Identify which cell holds the provided text, then report its [x, y] central coordinate. 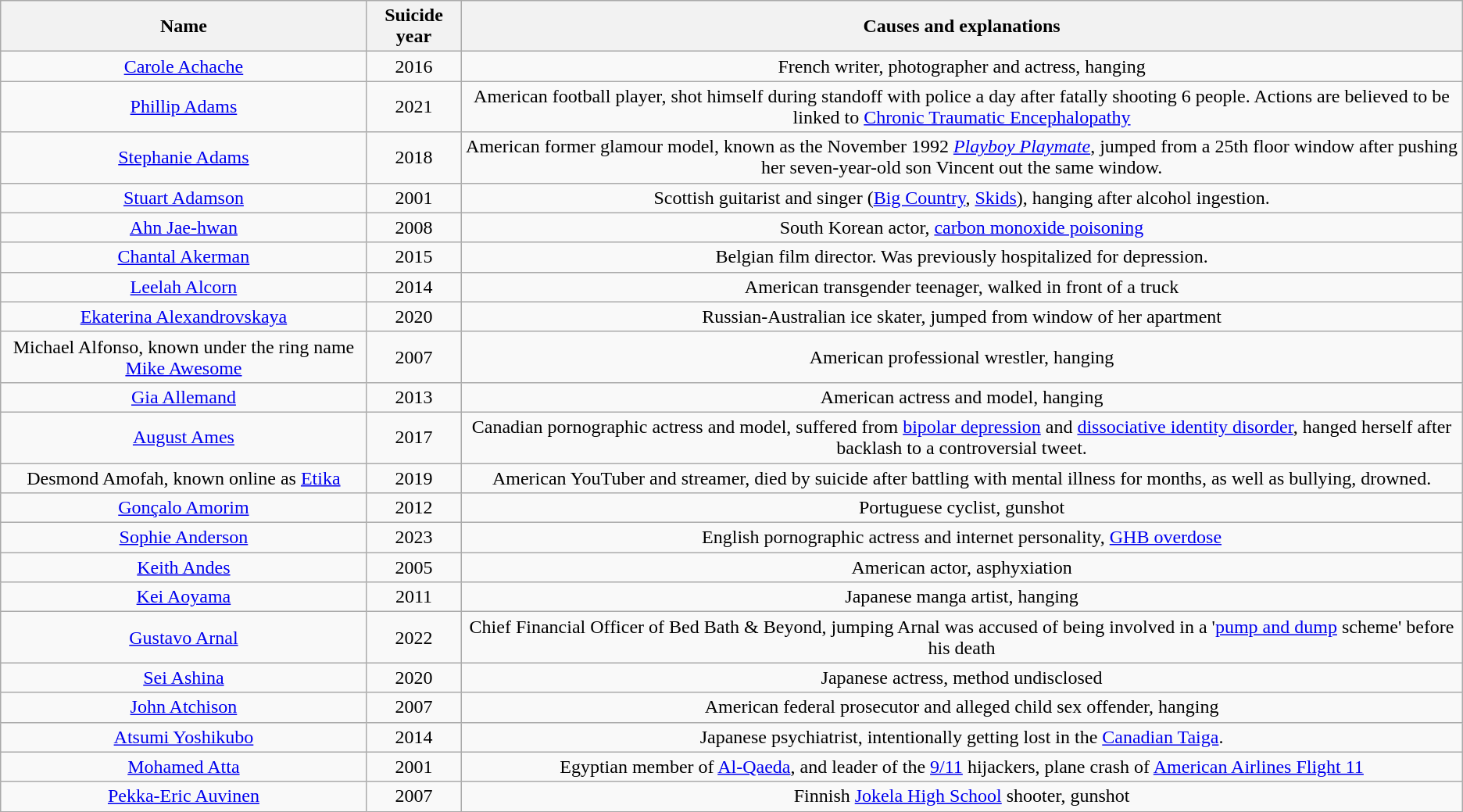
English pornographic actress and internet personality, GHB overdose [961, 538]
2017 [414, 438]
Stuart Adamson [184, 198]
Name [184, 27]
American YouTuber and streamer, died by suicide after battling with mental illness for months, as well as bullying, drowned. [961, 478]
Gia Allemand [184, 397]
2021 [414, 106]
Ahn Jae-hwan [184, 227]
American federal prosecutor and alleged child sex offender, hanging [961, 707]
Gonçalo Amorim [184, 508]
2023 [414, 538]
Keith Andes [184, 567]
Japanese psychiatrist, intentionally getting lost in the Canadian Taiga. [961, 737]
French writer, photographer and actress, hanging [961, 66]
Russian-Australian ice skater, jumped from window of her apartment [961, 317]
Chief Financial Officer of Bed Bath & Beyond, jumping Arnal was accused of being involved in a 'pump and dump scheme' before his death [961, 638]
Japanese manga artist, hanging [961, 597]
August Ames [184, 438]
Portuguese cyclist, gunshot [961, 508]
2019 [414, 478]
Mohamed Atta [184, 767]
Atsumi Yoshikubo [184, 737]
Carole Achache [184, 66]
Causes and explanations [961, 27]
Suicide year [414, 27]
Phillip Adams [184, 106]
American actress and model, hanging [961, 397]
2008 [414, 227]
2016 [414, 66]
Gustavo Arnal [184, 638]
2022 [414, 638]
Ekaterina Alexandrovskaya [184, 317]
Desmond Amofah, known online as Etika [184, 478]
Finnish Jokela High School shooter, gunshot [961, 796]
Japanese actress, method undisclosed [961, 678]
American professional wrestler, hanging [961, 356]
American actor, asphyxiation [961, 567]
2011 [414, 597]
2015 [414, 257]
Scottish guitarist and singer (Big Country, Skids), hanging after alcohol ingestion. [961, 198]
2018 [414, 158]
2013 [414, 397]
Michael Alfonso, known under the ring name Mike Awesome [184, 356]
Leelah Alcorn [184, 287]
South Korean actor, carbon monoxide poisoning [961, 227]
Belgian film director. Was previously hospitalized for depression. [961, 257]
2005 [414, 567]
Kei Aoyama [184, 597]
Sophie Anderson [184, 538]
Stephanie Adams [184, 158]
Pekka-Eric Auvinen [184, 796]
Chantal Akerman [184, 257]
John Atchison [184, 707]
2012 [414, 508]
Egyptian member of Al-Qaeda, and leader of the 9/11 hijackers, plane crash of American Airlines Flight 11 [961, 767]
Sei Ashina [184, 678]
American transgender teenager, walked in front of a truck [961, 287]
